Find where the given text appears and provide that cell's center as [x, y] coordinate. 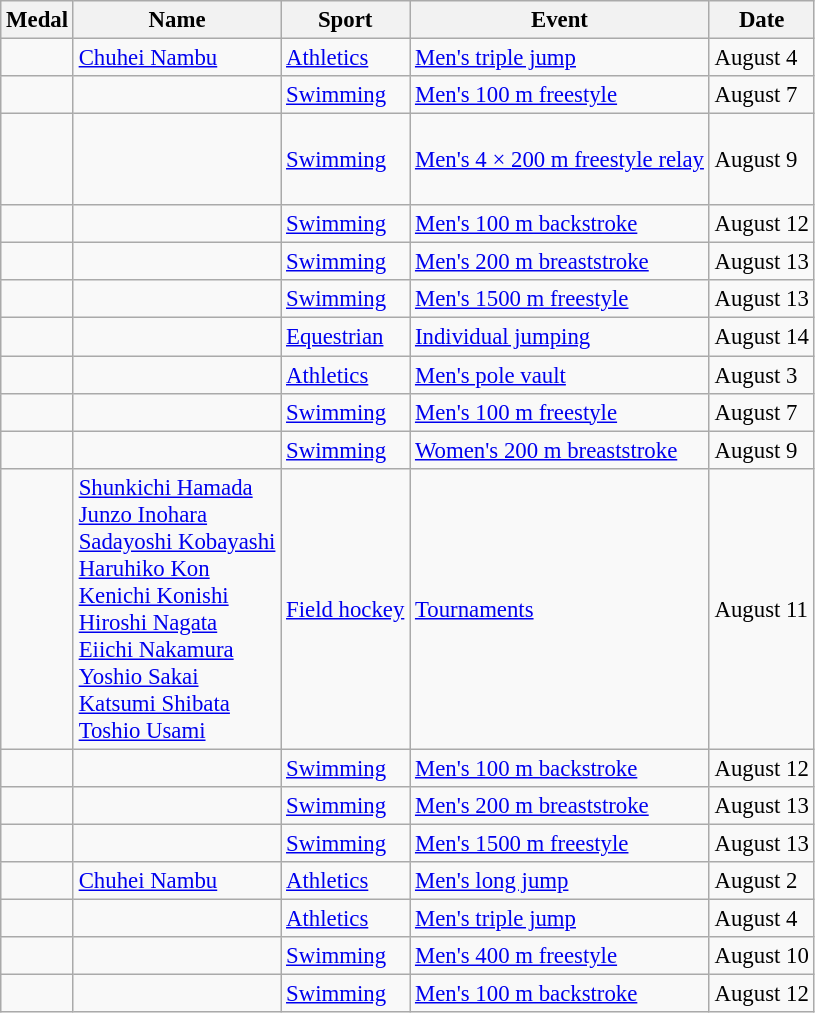
Event [560, 20]
Men's pole vault [560, 375]
August 11 [762, 608]
Date [762, 20]
Men's 4 × 200 m freestyle relay [560, 160]
Sport [346, 20]
Men's 400 m freestyle [560, 956]
August 14 [762, 337]
Medal [38, 20]
August 10 [762, 956]
August 3 [762, 375]
Shunkichi HamadaJunzo InoharaSadayoshi KobayashiHaruhiko KonKenichi KonishiHiroshi NagataEiichi NakamuraYoshio SakaiKatsumi ShibataToshio Usami [176, 608]
Individual jumping [560, 337]
Women's 200 m breaststroke [560, 450]
Equestrian [346, 337]
August 2 [762, 881]
Name [176, 20]
Field hockey [346, 608]
Tournaments [560, 608]
Men's long jump [560, 881]
